Return [x, y] of the center of cell containing provided text 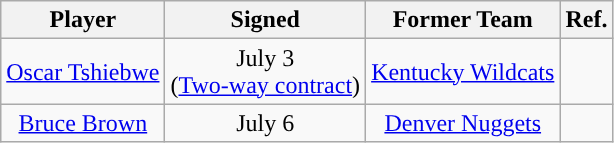
Bruce Brown [83, 123]
Denver Nuggets [463, 123]
Ref. [586, 20]
Player [83, 20]
Former Team [463, 20]
Oscar Tshiebwe [83, 72]
July 3(Two-way contract) [266, 72]
Kentucky Wildcats [463, 72]
Signed [266, 20]
July 6 [266, 123]
